Locate the cell with the specified text and output its [X, Y] center coordinate. 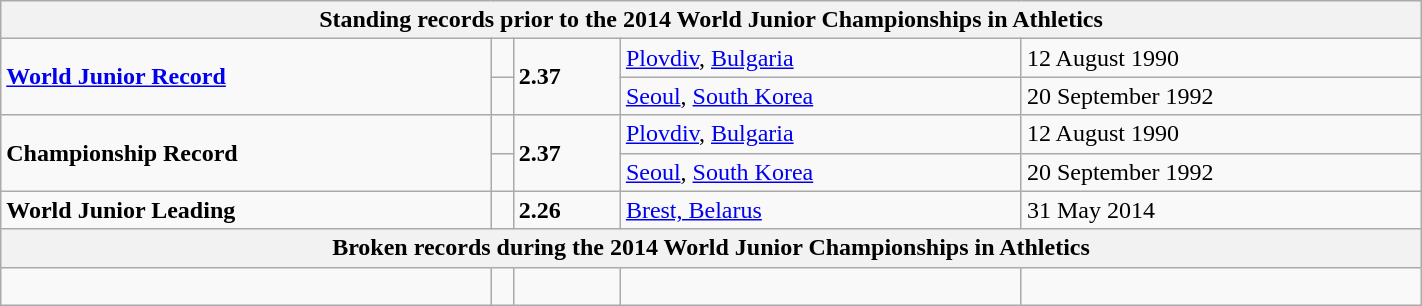
World Junior Record [246, 77]
31 May 2014 [1221, 210]
World Junior Leading [246, 210]
2.26 [566, 210]
Brest, Belarus [820, 210]
Championship Record [246, 153]
Standing records prior to the 2014 World Junior Championships in Athletics [711, 20]
Broken records during the 2014 World Junior Championships in Athletics [711, 248]
